Output the [x, y] coordinate of the center of the cell containing the given text.  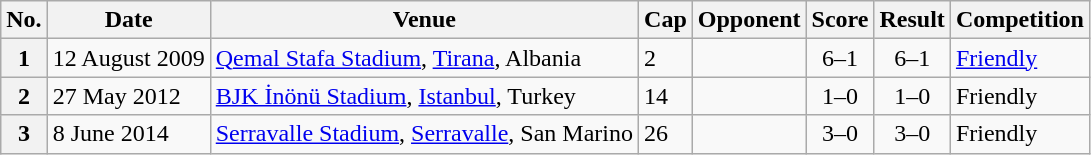
Qemal Stafa Stadium, Tirana, Albania [424, 58]
27 May 2012 [128, 96]
1 [24, 58]
No. [24, 20]
Result [912, 20]
Venue [424, 20]
Score [840, 20]
Competition [1020, 20]
Opponent [749, 20]
8 June 2014 [128, 134]
Cap [666, 20]
12 August 2009 [128, 58]
26 [666, 134]
Date [128, 20]
BJK İnönü Stadium, Istanbul, Turkey [424, 96]
14 [666, 96]
3 [24, 134]
Serravalle Stadium, Serravalle, San Marino [424, 134]
